Detect which cell encompasses the target text, then output its [x, y] center coordinate. 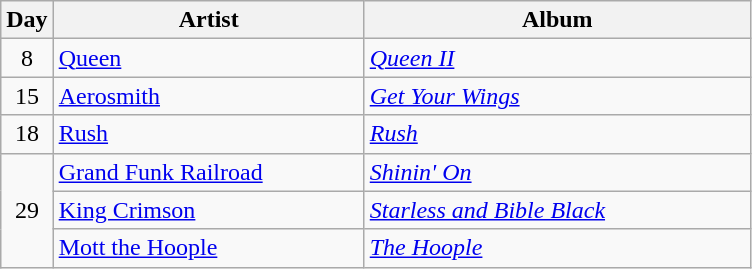
Aerosmith [208, 96]
Starless and Bible Black [557, 210]
8 [27, 58]
Shinin' On [557, 172]
Artist [208, 20]
29 [27, 210]
Queen [208, 58]
Queen II [557, 58]
Day [27, 20]
Mott the Hoople [208, 248]
Grand Funk Railroad [208, 172]
15 [27, 96]
18 [27, 134]
King Crimson [208, 210]
Get Your Wings [557, 96]
The Hoople [557, 248]
Album [557, 20]
